Extract the [X, Y] coordinate from the center of the cell holding the provided text.  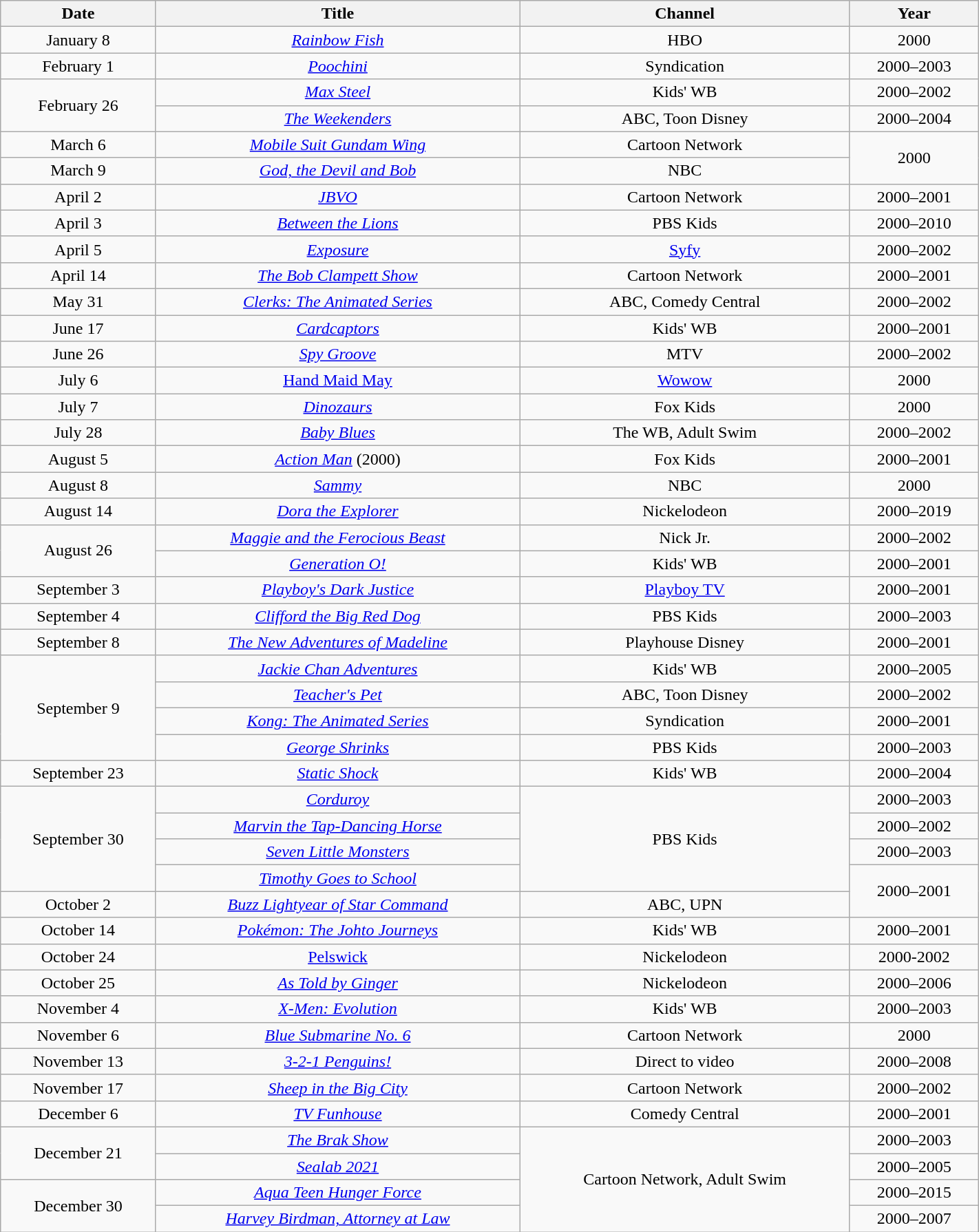
Sealab 2021 [337, 1167]
June 26 [78, 354]
August 26 [78, 551]
November 17 [78, 1087]
X-Men: Evolution [337, 1009]
August 8 [78, 485]
God, the Devil and Bob [337, 171]
Generation O! [337, 564]
George Shrinks [337, 747]
September 8 [78, 642]
As Told by Ginger [337, 983]
October 24 [78, 957]
December 21 [78, 1153]
Marvin the Tap-Dancing Horse [337, 826]
Playboy's Dark Justice [337, 590]
September 30 [78, 839]
Playhouse Disney [685, 642]
April 3 [78, 223]
May 31 [78, 301]
June 17 [78, 328]
Dora the Explorer [337, 511]
Hand Maid May [337, 381]
JBVO [337, 197]
Teacher's Pet [337, 694]
Nick Jr. [685, 538]
April 14 [78, 275]
Between the Lions [337, 223]
ABC, Comedy Central [685, 301]
Harvey Birdman, Attorney at Law [337, 1219]
The Brak Show [337, 1140]
April 2 [78, 197]
October 25 [78, 983]
July 7 [78, 407]
October 14 [78, 931]
Comedy Central [685, 1114]
Jackie Chan Adventures [337, 668]
March 9 [78, 171]
Rainbow Fish [337, 40]
MTV [685, 354]
Aqua Teen Hunger Force [337, 1193]
Year [914, 14]
September 23 [78, 774]
Syfy [685, 249]
HBO [685, 40]
October 2 [78, 904]
December 6 [78, 1114]
March 6 [78, 145]
TV Funhouse [337, 1114]
Cartoon Network, Adult Swim [685, 1179]
Exposure [337, 249]
Date [78, 14]
Title [337, 14]
February 1 [78, 66]
Cardcaptors [337, 328]
February 26 [78, 105]
November 4 [78, 1009]
April 5 [78, 249]
3-2-1 Penguins! [337, 1061]
Direct to video [685, 1061]
2000–2007 [914, 1219]
Poochini [337, 66]
2000–2015 [914, 1193]
ABC, UPN [685, 904]
Baby Blues [337, 433]
November 13 [78, 1061]
2000–2019 [914, 511]
Spy Groove [337, 354]
Maggie and the Ferocious Beast [337, 538]
Channel [685, 14]
Kong: The Animated Series [337, 721]
Wowow [685, 381]
Static Shock [337, 774]
Pelswick [337, 957]
Sammy [337, 485]
January 8 [78, 40]
The New Adventures of Madeline [337, 642]
Max Steel [337, 92]
2000-2002 [914, 957]
Pokémon: The Johto Journeys [337, 931]
2000–2006 [914, 983]
Timothy Goes to School [337, 878]
August 5 [78, 459]
2000–2010 [914, 223]
Seven Little Monsters [337, 852]
September 3 [78, 590]
The Weekenders [337, 118]
The Bob Clampett Show [337, 275]
Buzz Lightyear of Star Command [337, 904]
Clifford the Big Red Dog [337, 616]
Blue Submarine No. 6 [337, 1035]
September 9 [78, 708]
Playboy TV [685, 590]
Dinozaurs [337, 407]
Corduroy [337, 800]
December 30 [78, 1206]
August 14 [78, 511]
September 4 [78, 616]
July 28 [78, 433]
November 6 [78, 1035]
Sheep in the Big City [337, 1087]
2000–2008 [914, 1061]
The WB, Adult Swim [685, 433]
Mobile Suit Gundam Wing [337, 145]
Clerks: The Animated Series [337, 301]
Action Man (2000) [337, 459]
July 6 [78, 381]
